Pinpoint the cell where the given text exists, returning its [X, Y] midpoint coordinate. 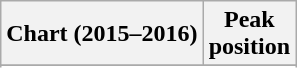
Peakposition [249, 34]
Chart (2015–2016) [102, 34]
